Output the (X, Y) coordinate of the center of the cell containing the given text.  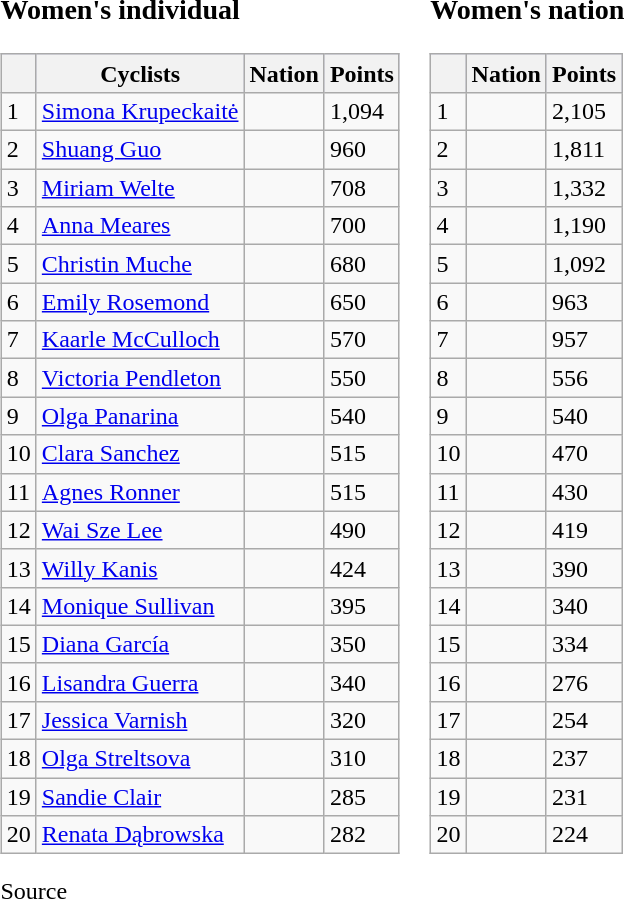
708 (362, 188)
419 (584, 530)
Clara Sanchez (140, 454)
310 (362, 759)
Sandie Clair (140, 797)
Miriam Welte (140, 188)
Agnes Ronner (140, 492)
1,190 (584, 226)
Jessica Varnish (140, 720)
282 (362, 835)
490 (362, 530)
2,105 (584, 111)
963 (584, 302)
470 (584, 454)
254 (584, 720)
320 (362, 720)
Cyclists (140, 73)
390 (584, 568)
334 (584, 644)
Olga Panarina (140, 416)
570 (362, 340)
Renata Dąbrowska (140, 835)
Anna Meares (140, 226)
1,332 (584, 188)
285 (362, 797)
650 (362, 302)
556 (584, 378)
Emily Rosemond (140, 302)
700 (362, 226)
Willy Kanis (140, 568)
276 (584, 682)
Diana García (140, 644)
Lisandra Guerra (140, 682)
430 (584, 492)
Olga Streltsova (140, 759)
Monique Sullivan (140, 606)
960 (362, 150)
424 (362, 568)
Wai Sze Lee (140, 530)
550 (362, 378)
237 (584, 759)
1,811 (584, 150)
Victoria Pendleton (140, 378)
Kaarle McCulloch (140, 340)
957 (584, 340)
395 (362, 606)
1,094 (362, 111)
224 (584, 835)
350 (362, 644)
Simona Krupeckaitė (140, 111)
Shuang Guo (140, 150)
231 (584, 797)
680 (362, 264)
1,092 (584, 264)
Christin Muche (140, 264)
